Provide the (x, y) coordinate of the cell's center where the given text is located.  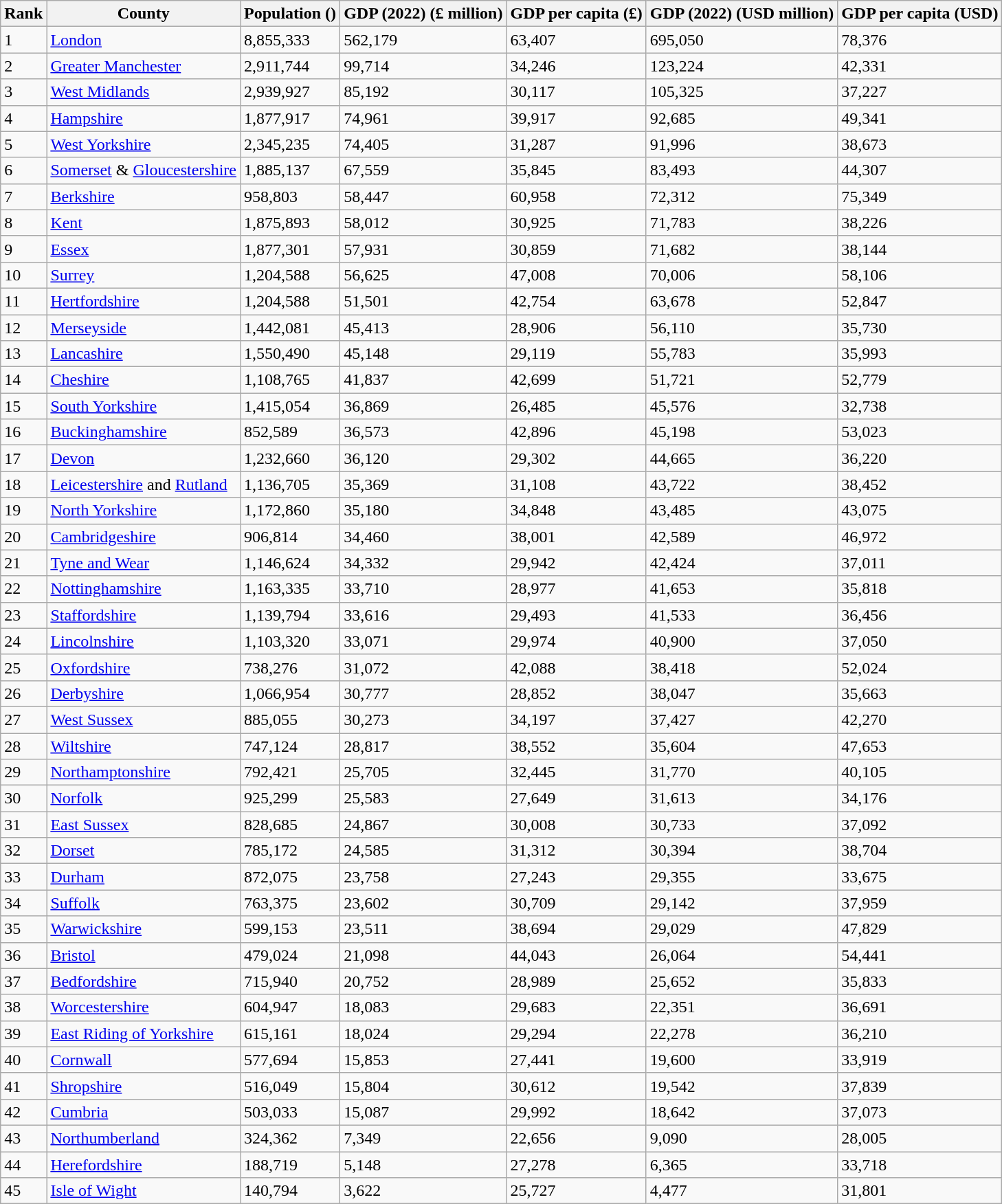
105,325 (742, 92)
562,179 (423, 40)
35,369 (423, 484)
29,029 (742, 929)
25 (23, 667)
2,345,235 (290, 144)
33,675 (920, 877)
GDP (2022) (USD million) (742, 14)
47,829 (920, 929)
36 (23, 955)
35,993 (920, 354)
852,589 (290, 432)
Oxfordshire (144, 667)
31,072 (423, 667)
23 (23, 615)
37,227 (920, 92)
35,818 (920, 589)
71,682 (742, 249)
15,853 (423, 1060)
3 (23, 92)
13 (23, 354)
16 (23, 432)
East Sussex (144, 825)
67,559 (423, 170)
577,694 (290, 1060)
53,023 (920, 432)
1,232,660 (290, 458)
Cambridgeshire (144, 537)
1,139,794 (290, 615)
324,362 (290, 1138)
36,573 (423, 432)
42,424 (742, 563)
34,197 (576, 720)
30,008 (576, 825)
Greater Manchester (144, 66)
East Riding of Yorkshire (144, 1034)
15,087 (423, 1112)
29,942 (576, 563)
1,066,954 (290, 693)
99,714 (423, 66)
45 (23, 1191)
Buckinghamshire (144, 432)
29,493 (576, 615)
18,083 (423, 1007)
37,427 (742, 720)
42 (23, 1112)
Derbyshire (144, 693)
503,033 (290, 1112)
25,583 (423, 799)
Worcestershire (144, 1007)
63,678 (742, 301)
47,008 (576, 275)
38,552 (576, 746)
70,006 (742, 275)
604,947 (290, 1007)
38,694 (576, 929)
28,989 (576, 981)
5,148 (423, 1165)
Dorset (144, 851)
24,585 (423, 851)
83,493 (742, 170)
140,794 (290, 1191)
South Yorkshire (144, 406)
Durham (144, 877)
1 (23, 40)
7 (23, 197)
49,341 (920, 118)
43,075 (920, 511)
38 (23, 1007)
Herefordshire (144, 1165)
GDP per capita (USD) (920, 14)
25,652 (742, 981)
GDP (2022) (£ million) (423, 14)
Surrey (144, 275)
12 (23, 328)
2,939,927 (290, 92)
34,460 (423, 537)
42,896 (576, 432)
1,885,137 (290, 170)
29,142 (742, 903)
52,847 (920, 301)
28,906 (576, 328)
West Sussex (144, 720)
30,709 (576, 903)
Shropshire (144, 1086)
26 (23, 693)
63,407 (576, 40)
1,877,301 (290, 249)
27,278 (576, 1165)
51,501 (423, 301)
Leicestershire and Rutland (144, 484)
30,777 (423, 693)
44,665 (742, 458)
18,024 (423, 1034)
31,770 (742, 772)
41 (23, 1086)
14 (23, 380)
47,653 (920, 746)
30,117 (576, 92)
33,616 (423, 615)
Lincolnshire (144, 641)
Essex (144, 249)
Tyne and Wear (144, 563)
28 (23, 746)
1,877,917 (290, 118)
35,730 (920, 328)
22,351 (742, 1007)
31,613 (742, 799)
30,733 (742, 825)
58,012 (423, 223)
42,754 (576, 301)
1,172,860 (290, 511)
46,972 (920, 537)
40 (23, 1060)
35,845 (576, 170)
38,144 (920, 249)
8 (23, 223)
35,604 (742, 746)
Kent (144, 223)
92,685 (742, 118)
40,105 (920, 772)
3,622 (423, 1191)
31,801 (920, 1191)
32,445 (576, 772)
85,192 (423, 92)
Hertfordshire (144, 301)
56,110 (742, 328)
39 (23, 1034)
30,859 (576, 249)
Norfolk (144, 799)
32 (23, 851)
42,699 (576, 380)
24,867 (423, 825)
West Yorkshire (144, 144)
21 (23, 563)
57,931 (423, 249)
Somerset & Gloucestershire (144, 170)
23,602 (423, 903)
42,589 (742, 537)
45,198 (742, 432)
28,977 (576, 589)
35 (23, 929)
40,900 (742, 641)
45,148 (423, 354)
20,752 (423, 981)
42,088 (576, 667)
27,649 (576, 799)
West Midlands (144, 92)
Northamptonshire (144, 772)
29,302 (576, 458)
33 (23, 877)
71,783 (742, 223)
Wiltshire (144, 746)
27,243 (576, 877)
7,349 (423, 1138)
Cumbria (144, 1112)
17 (23, 458)
36,456 (920, 615)
9,090 (742, 1138)
75,349 (920, 197)
Isle of Wight (144, 1191)
4,477 (742, 1191)
20 (23, 537)
34,848 (576, 511)
Cheshire (144, 380)
19,542 (742, 1086)
792,421 (290, 772)
56,625 (423, 275)
58,106 (920, 275)
30,394 (742, 851)
31,108 (576, 484)
55,783 (742, 354)
1,136,705 (290, 484)
925,299 (290, 799)
44,043 (576, 955)
54,441 (920, 955)
21,098 (423, 955)
38,047 (742, 693)
43 (23, 1138)
36,220 (920, 458)
32,738 (920, 406)
39,917 (576, 118)
28,852 (576, 693)
31,312 (576, 851)
31,287 (576, 144)
715,940 (290, 981)
36,120 (423, 458)
38,452 (920, 484)
44,307 (920, 170)
Bristol (144, 955)
Staffordshire (144, 615)
30,925 (576, 223)
Nottinghamshire (144, 589)
37,959 (920, 903)
38,418 (742, 667)
26,485 (576, 406)
52,024 (920, 667)
43,485 (742, 511)
42,331 (920, 66)
30,612 (576, 1086)
Rank (23, 14)
29,294 (576, 1034)
29,992 (576, 1112)
Suffolk (144, 903)
747,124 (290, 746)
27 (23, 720)
29 (23, 772)
26,064 (742, 955)
38,704 (920, 851)
45,576 (742, 406)
35,833 (920, 981)
Merseyside (144, 328)
41,533 (742, 615)
58,447 (423, 197)
37,092 (920, 825)
28,817 (423, 746)
1,875,893 (290, 223)
18 (23, 484)
516,049 (290, 1086)
10 (23, 275)
906,814 (290, 537)
828,685 (290, 825)
34,332 (423, 563)
738,276 (290, 667)
872,075 (290, 877)
15 (23, 406)
22 (23, 589)
London (144, 40)
78,376 (920, 40)
33,710 (423, 589)
74,961 (423, 118)
36,691 (920, 1007)
1,415,054 (290, 406)
2 (23, 66)
29,355 (742, 877)
37,073 (920, 1112)
6 (23, 170)
1,108,765 (290, 380)
Warwickshire (144, 929)
29,974 (576, 641)
22,278 (742, 1034)
43,722 (742, 484)
2,911,744 (290, 66)
29,119 (576, 354)
1,103,320 (290, 641)
23,758 (423, 877)
123,224 (742, 66)
Northumberland (144, 1138)
8,855,333 (290, 40)
72,312 (742, 197)
9 (23, 249)
37,011 (920, 563)
35,663 (920, 693)
29,683 (576, 1007)
42,270 (920, 720)
37,050 (920, 641)
Lancashire (144, 354)
1,163,335 (290, 589)
27,441 (576, 1060)
19,600 (742, 1060)
County (144, 14)
36,869 (423, 406)
1,550,490 (290, 354)
4 (23, 118)
52,779 (920, 380)
25,705 (423, 772)
25,727 (576, 1191)
11 (23, 301)
1,442,081 (290, 328)
Population () (290, 14)
38,673 (920, 144)
45,413 (423, 328)
33,919 (920, 1060)
479,024 (290, 955)
30,273 (423, 720)
38,226 (920, 223)
599,153 (290, 929)
18,642 (742, 1112)
41,837 (423, 380)
30 (23, 799)
23,511 (423, 929)
Hampshire (144, 118)
33,718 (920, 1165)
695,050 (742, 40)
51,721 (742, 380)
44 (23, 1165)
615,161 (290, 1034)
33,071 (423, 641)
74,405 (423, 144)
GDP per capita (£) (576, 14)
22,656 (576, 1138)
38,001 (576, 537)
Berkshire (144, 197)
958,803 (290, 197)
37 (23, 981)
1,146,624 (290, 563)
34,176 (920, 799)
Cornwall (144, 1060)
35,180 (423, 511)
37,839 (920, 1086)
885,055 (290, 720)
Bedfordshire (144, 981)
91,996 (742, 144)
41,653 (742, 589)
34,246 (576, 66)
785,172 (290, 851)
24 (23, 641)
28,005 (920, 1138)
763,375 (290, 903)
31 (23, 825)
188,719 (290, 1165)
North Yorkshire (144, 511)
60,958 (576, 197)
19 (23, 511)
5 (23, 144)
15,804 (423, 1086)
36,210 (920, 1034)
Devon (144, 458)
34 (23, 903)
6,365 (742, 1165)
